Provide the (x, y) coordinate of the cell's center where the given text is located.  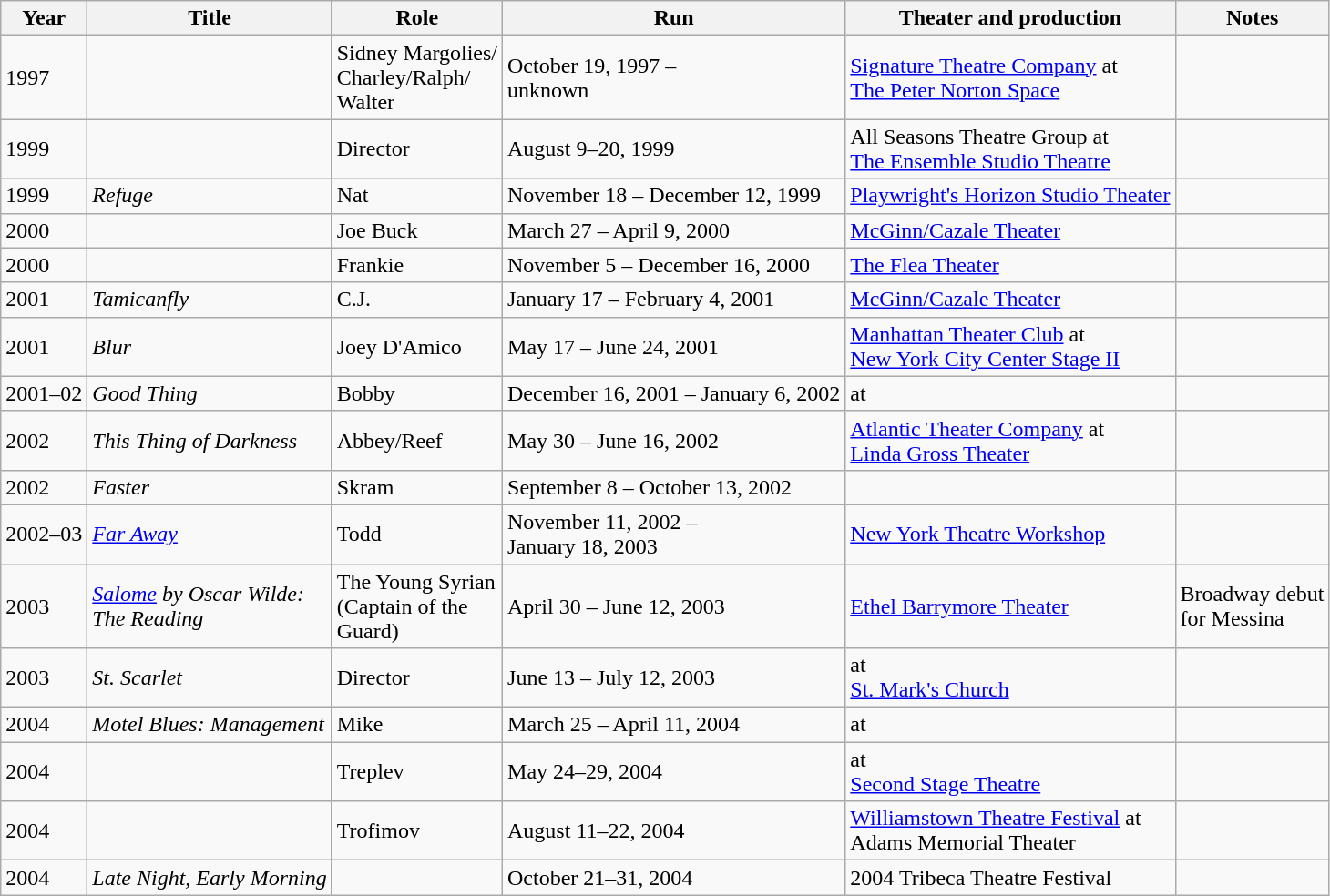
Playwright's Horizon Studio Theater (1010, 196)
The Flea Theater (1010, 265)
October 19, 1997 – unknown (674, 77)
Salome by Oscar Wilde:The Reading (210, 606)
Trofimov (417, 830)
Faster (210, 487)
August 11–22, 2004 (674, 830)
January 17 – February 4, 2001 (674, 300)
Blur (210, 346)
Joey D'Amico (417, 346)
Far Away (210, 534)
May 17 – June 24, 2001 (674, 346)
Todd (417, 534)
Year (44, 18)
New York Theatre Workshop (1010, 534)
Bobby (417, 393)
September 8 – October 13, 2002 (674, 487)
Skram (417, 487)
May 24–29, 2004 (674, 772)
Motel Blues: Management (210, 725)
Ethel Barrymore Theater (1010, 606)
Role (417, 18)
October 21–31, 2004 (674, 878)
Joe Buck (417, 230)
Theater and production (1010, 18)
C.J. (417, 300)
December 16, 2001 – January 6, 2002 (674, 393)
All Seasons Theatre Group atThe Ensemble Studio Theatre (1010, 149)
Tamicanfly (210, 300)
November 11, 2002 – January 18, 2003 (674, 534)
Atlantic Theater Company atLinda Gross Theater (1010, 441)
Frankie (417, 265)
Broadway debutfor Messina (1252, 606)
Notes (1252, 18)
Williamstown Theatre Festival at Adams Memorial Theater (1010, 830)
atSt. Mark's Church (1010, 677)
June 13 – July 12, 2003 (674, 677)
Nat (417, 196)
Abbey/Reef (417, 441)
Run (674, 18)
Sidney Margolies/Charley/Ralph/Walter (417, 77)
2004 Tribeca Theatre Festival (1010, 878)
The Young Syrian(Captain of theGuard) (417, 606)
2001–02 (44, 393)
1997 (44, 77)
This Thing of Darkness (210, 441)
Refuge (210, 196)
May 30 – June 16, 2002 (674, 441)
March 27 – April 9, 2000 (674, 230)
November 18 – December 12, 1999 (674, 196)
Signature Theatre Company atThe Peter Norton Space (1010, 77)
Mike (417, 725)
Treplev (417, 772)
April 30 – June 12, 2003 (674, 606)
March 25 – April 11, 2004 (674, 725)
November 5 – December 16, 2000 (674, 265)
St. Scarlet (210, 677)
at Second Stage Theatre (1010, 772)
August 9–20, 1999 (674, 149)
Late Night, Early Morning (210, 878)
2002–03 (44, 534)
Manhattan Theater Club atNew York City Center Stage II (1010, 346)
Good Thing (210, 393)
Title (210, 18)
